Find where the given text appears and provide that cell's center as [x, y] coordinate. 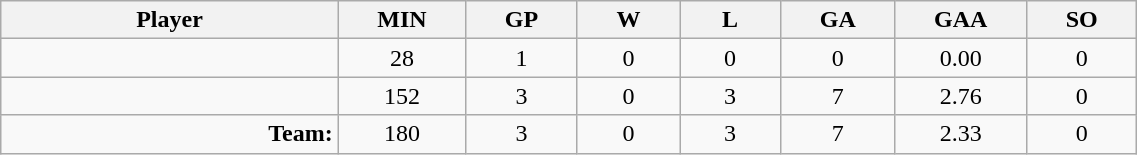
SO [1081, 20]
Player [170, 20]
Team: [170, 134]
1 [522, 58]
2.33 [961, 134]
GP [522, 20]
MIN [402, 20]
152 [402, 96]
W [628, 20]
GA [838, 20]
180 [402, 134]
28 [402, 58]
2.76 [961, 96]
GAA [961, 20]
0.00 [961, 58]
L [730, 20]
